Determine the (X, Y) coordinate at the center of the cell enclosing the given text.  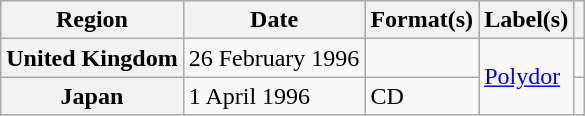
Label(s) (526, 20)
Date (274, 20)
Region (92, 20)
Japan (92, 96)
1 April 1996 (274, 96)
Polydor (526, 77)
26 February 1996 (274, 58)
United Kingdom (92, 58)
CD (422, 96)
Format(s) (422, 20)
